Determine the (X, Y) coordinate at the center of the cell enclosing the given text.  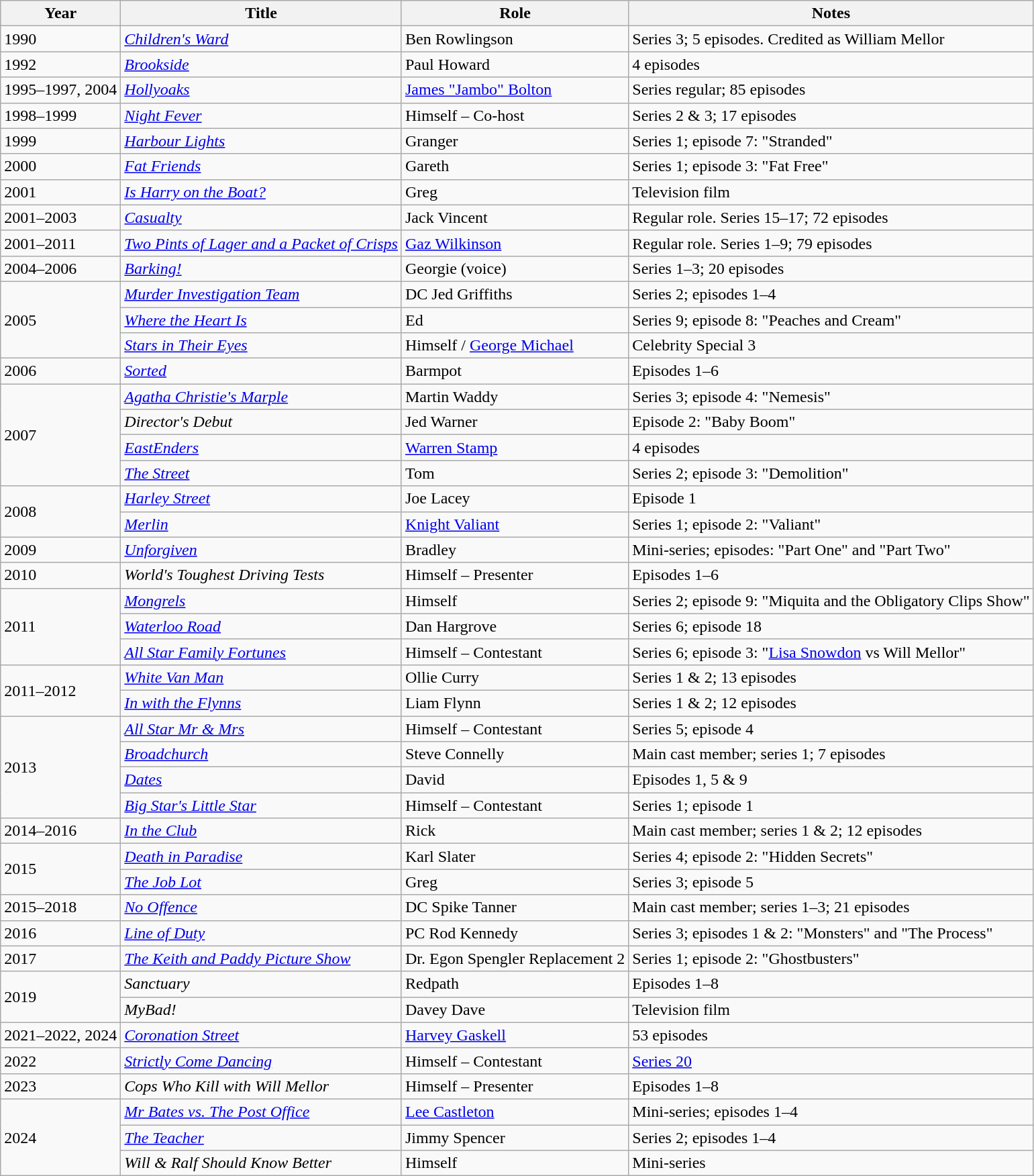
2024 (60, 1137)
Series 6; episode 18 (831, 626)
Fat Friends (262, 166)
Gaz Wilkinson (515, 243)
2007 (60, 435)
Series 3; episodes 1 & 2: "Monsters" and "The Process" (831, 933)
Series 1; episode 7: "Stranded" (831, 141)
1999 (60, 141)
2001–2003 (60, 217)
Sorted (262, 371)
All Star Family Fortunes (262, 652)
Series 1; episode 3: "Fat Free" (831, 166)
DC Jed Griffiths (515, 294)
All Star Mr & Mrs (262, 728)
No Offence (262, 908)
Series 1; episode 2: "Valiant" (831, 524)
2008 (60, 511)
Line of Duty (262, 933)
Night Fever (262, 115)
Cops Who Kill with Will Mellor (262, 1086)
Episodes 1, 5 & 9 (831, 780)
Warren Stamp (515, 448)
David (515, 780)
Big Star's Little Star (262, 805)
2022 (60, 1061)
Jack Vincent (515, 217)
The Teacher (262, 1138)
Episode 2: "Baby Boom" (831, 422)
Paul Howard (515, 64)
Harbour Lights (262, 141)
Brookside (262, 64)
Series 3; 5 episodes. Credited as William Mellor (831, 39)
Barking! (262, 268)
Series 3; episode 5 (831, 882)
Harley Street (262, 499)
EastEnders (262, 448)
Hollyoaks (262, 90)
Strictly Come Dancing (262, 1061)
2015–2018 (60, 908)
2023 (60, 1086)
James "Jambo" Bolton (515, 90)
2009 (60, 550)
Series 1; episode 2: "Ghostbusters" (831, 959)
1990 (60, 39)
Series 4; episode 2: "Hidden Secrets" (831, 856)
Gareth (515, 166)
Georgie (voice) (515, 268)
Main cast member; series 1 & 2; 12 episodes (831, 831)
In the Club (262, 831)
Lee Castleton (515, 1112)
White Van Man (262, 677)
Ed (515, 320)
2019 (60, 997)
Barmpot (515, 371)
DC Spike Tanner (515, 908)
2011 (60, 626)
Murder Investigation Team (262, 294)
In with the Flynns (262, 703)
Main cast member; series 1; 7 episodes (831, 754)
Bradley (515, 550)
Granger (515, 141)
1998–1999 (60, 115)
1992 (60, 64)
Regular role. Series 1–9; 79 episodes (831, 243)
Himself – Co-host (515, 115)
Director's Debut (262, 422)
Notes (831, 13)
Casualty (262, 217)
Rick (515, 831)
Coronation Street (262, 1035)
Series 1 & 2; 12 episodes (831, 703)
Knight Valiant (515, 524)
World's Toughest Driving Tests (262, 575)
Joe Lacey (515, 499)
Main cast member; series 1–3; 21 episodes (831, 908)
Series 1; episode 1 (831, 805)
53 episodes (831, 1035)
Series 9; episode 8: "Peaches and Cream" (831, 320)
Series 1 & 2; 13 episodes (831, 677)
Ollie Curry (515, 677)
Davey Dave (515, 1010)
2011–2012 (60, 690)
2015 (60, 869)
2001–2011 (60, 243)
Series 5; episode 4 (831, 728)
Sanctuary (262, 984)
2021–2022, 2024 (60, 1035)
Series 2; episode 9: "Miquita and the Obligatory Clips Show" (831, 601)
2017 (60, 959)
The Street (262, 473)
Ben Rowlingson (515, 39)
Children's Ward (262, 39)
Harvey Gaskell (515, 1035)
Mini-series (831, 1163)
Death in Paradise (262, 856)
2010 (60, 575)
Jed Warner (515, 422)
Dr. Egon Spengler Replacement 2 (515, 959)
Role (515, 13)
Stars in Their Eyes (262, 346)
Series 6; episode 3: "Lisa Snowdon vs Will Mellor" (831, 652)
Regular role. Series 15–17; 72 episodes (831, 217)
Liam Flynn (515, 703)
Two Pints of Lager and a Packet of Crisps (262, 243)
The Keith and Paddy Picture Show (262, 959)
Unforgiven (262, 550)
Series 2 & 3; 17 episodes (831, 115)
Series 1–3; 20 episodes (831, 268)
2004–2006 (60, 268)
The Job Lot (262, 882)
Celebrity Special 3 (831, 346)
2001 (60, 192)
Dan Hargrove (515, 626)
2005 (60, 320)
Himself / George Michael (515, 346)
Series 2; episode 3: "Demolition" (831, 473)
Dates (262, 780)
2016 (60, 933)
Mini-series; episodes 1–4 (831, 1112)
Martin Waddy (515, 397)
Tom (515, 473)
MyBad! (262, 1010)
Broadchurch (262, 754)
Mongrels (262, 601)
Series 20 (831, 1061)
Title (262, 13)
Where the Heart Is (262, 320)
Jimmy Spencer (515, 1138)
2014–2016 (60, 831)
Steve Connelly (515, 754)
Series regular; 85 episodes (831, 90)
2013 (60, 767)
1995–1997, 2004 (60, 90)
Waterloo Road (262, 626)
Mini-series; episodes: "Part One" and "Part Two" (831, 550)
PC Rod Kennedy (515, 933)
Episode 1 (831, 499)
Agatha Christie's Marple (262, 397)
2006 (60, 371)
Is Harry on the Boat? (262, 192)
Karl Slater (515, 856)
Merlin (262, 524)
2000 (60, 166)
Will & Ralf Should Know Better (262, 1163)
Mr Bates vs. The Post Office (262, 1112)
Redpath (515, 984)
Year (60, 13)
Series 3; episode 4: "Nemesis" (831, 397)
